Identify which cell holds the provided text, then report its [x, y] central coordinate. 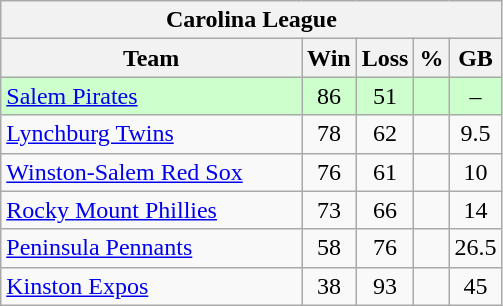
Salem Pirates [152, 96]
Team [152, 58]
51 [385, 96]
66 [385, 210]
Lynchburg Twins [152, 134]
78 [330, 134]
62 [385, 134]
Loss [385, 58]
Kinston Expos [152, 286]
Carolina League [252, 20]
GB [476, 58]
Peninsula Pennants [152, 248]
45 [476, 286]
86 [330, 96]
26.5 [476, 248]
61 [385, 172]
10 [476, 172]
38 [330, 286]
– [476, 96]
Winston-Salem Red Sox [152, 172]
9.5 [476, 134]
14 [476, 210]
% [432, 58]
93 [385, 286]
58 [330, 248]
73 [330, 210]
Win [330, 58]
Rocky Mount Phillies [152, 210]
